Scan for the cell matching the given text and deliver its [x, y] coordinate at center. 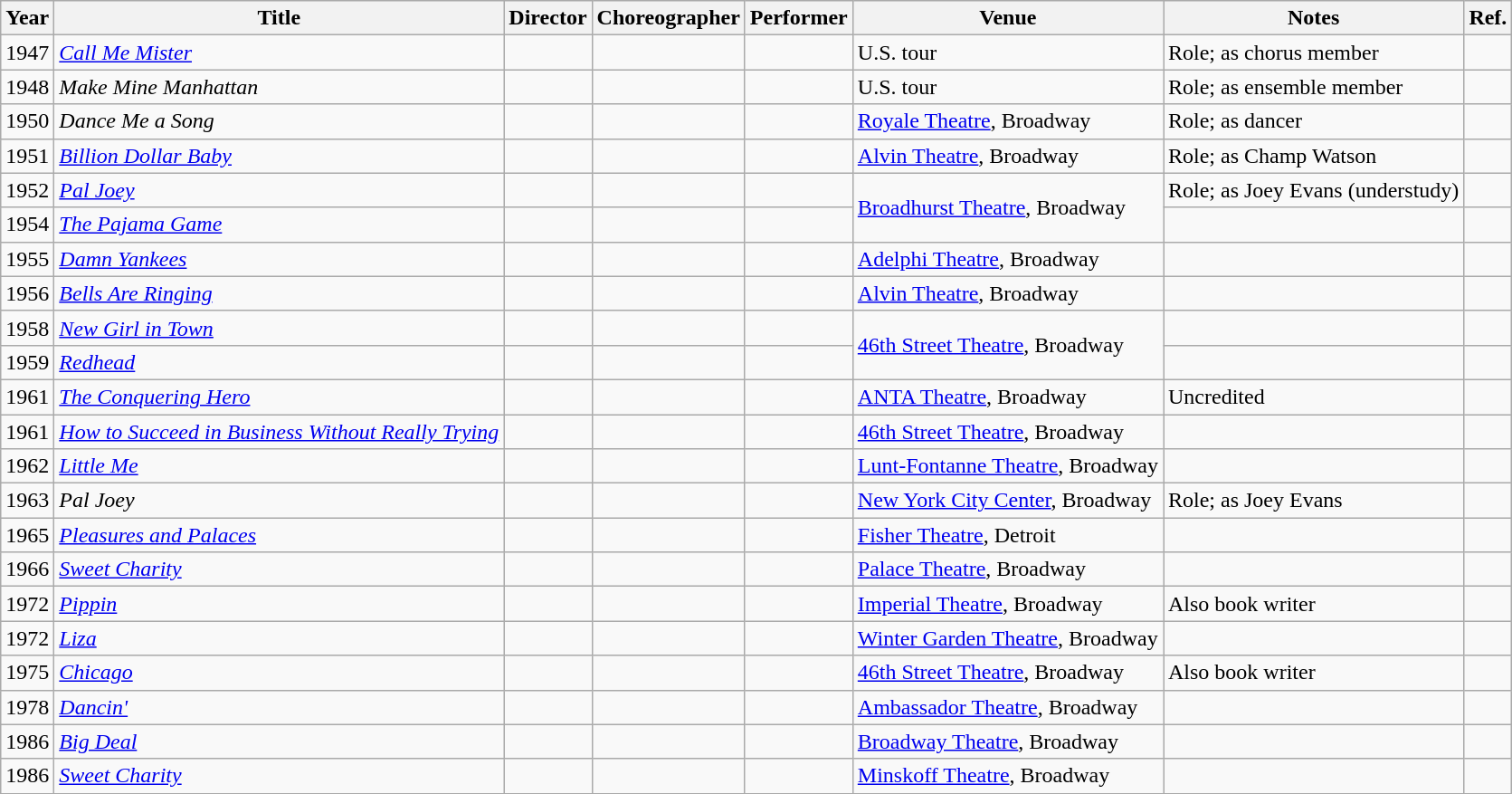
Imperial Theatre, Broadway [1008, 604]
Venue [1008, 18]
The Conquering Hero [279, 397]
1962 [27, 466]
Lunt-Fontanne Theatre, Broadway [1008, 466]
1963 [27, 501]
Winter Garden Theatre, Broadway [1008, 638]
Performer [798, 18]
Uncredited [1314, 397]
1955 [27, 259]
1947 [27, 53]
Dancin' [279, 707]
1958 [27, 328]
Role; as chorus member [1314, 53]
Big Deal [279, 741]
How to Succeed in Business Without Really Trying [279, 432]
Fisher Theatre, Detroit [1008, 535]
The Pajama Game [279, 225]
1954 [27, 225]
Role; as Joey Evans (understudy) [1314, 190]
1966 [27, 569]
Role; as dancer [1314, 121]
1975 [27, 673]
Chicago [279, 673]
Year [27, 18]
1952 [27, 190]
Liza [279, 638]
Call Me Mister [279, 53]
Ref. [1488, 18]
Billion Dollar Baby [279, 156]
1965 [27, 535]
ANTA Theatre, Broadway [1008, 397]
Adelphi Theatre, Broadway [1008, 259]
Pleasures and Palaces [279, 535]
Role; as Champ Watson [1314, 156]
Notes [1314, 18]
Role; as ensemble member [1314, 87]
1959 [27, 362]
Palace Theatre, Broadway [1008, 569]
Director [548, 18]
Ambassador Theatre, Broadway [1008, 707]
New Girl in Town [279, 328]
Choreographer [668, 18]
Bells Are Ringing [279, 293]
Make Mine Manhattan [279, 87]
Redhead [279, 362]
1978 [27, 707]
New York City Center, Broadway [1008, 501]
Little Me [279, 466]
1956 [27, 293]
Broadhurst Theatre, Broadway [1008, 207]
Dance Me a Song [279, 121]
Damn Yankees [279, 259]
Royale Theatre, Broadway [1008, 121]
1951 [27, 156]
Minskoff Theatre, Broadway [1008, 776]
Broadway Theatre, Broadway [1008, 741]
1948 [27, 87]
Title [279, 18]
Pippin [279, 604]
Role; as Joey Evans [1314, 501]
1950 [27, 121]
